Provide the [x, y] coordinate of the cell's center where the given text is located.  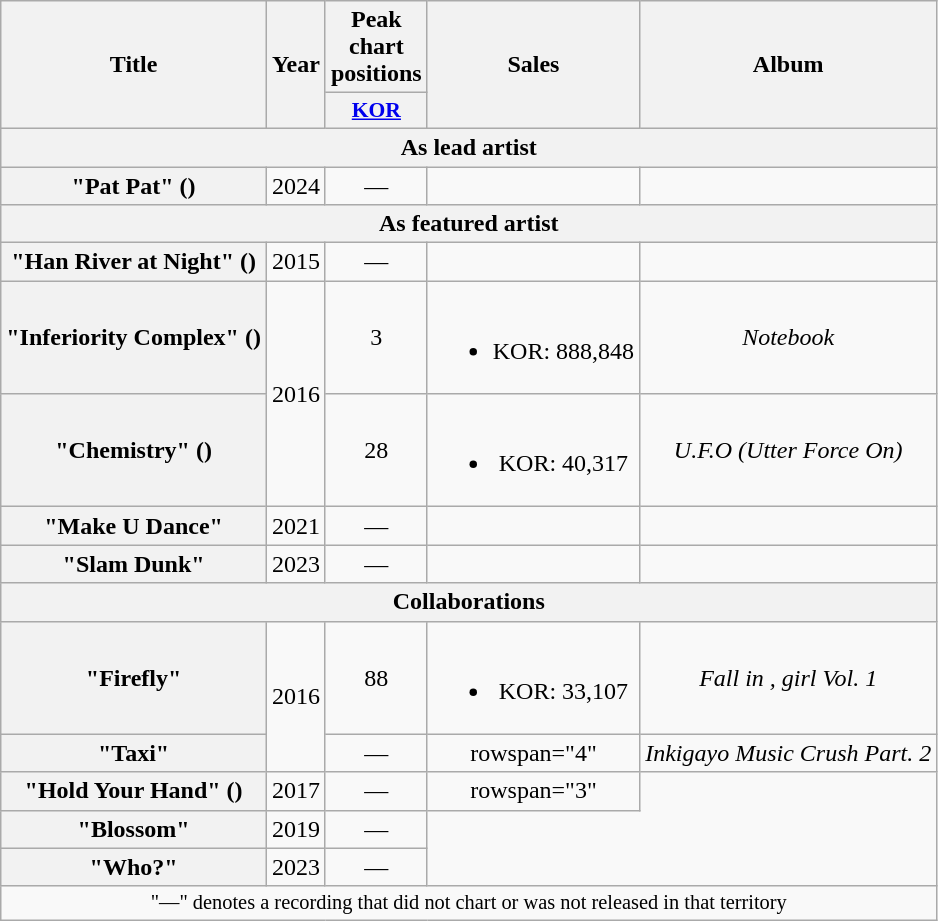
As lead artist [469, 147]
Album [788, 65]
28 [376, 450]
Notebook [788, 338]
"Who?" [134, 867]
3 [376, 338]
"Taxi" [134, 753]
Collaborations [469, 602]
"Hold Your Hand" () [134, 791]
rowspan="3" [533, 791]
88 [376, 678]
"Firefly" [134, 678]
"Pat Pat" () [134, 185]
"Blossom" [134, 829]
"Han River at Night" () [134, 262]
2015 [296, 262]
rowspan="4" [533, 753]
KOR: 40,317 [533, 450]
Fall in , girl Vol. 1 [788, 678]
Sales [533, 65]
"—" denotes a recording that did not chart or was not released in that territory [469, 903]
"Make U Dance" [134, 526]
U.F.O (Utter Force On) [788, 450]
2021 [296, 526]
"Chemistry" () [134, 450]
KOR: 33,107 [533, 678]
2019 [296, 829]
2017 [296, 791]
Year [296, 65]
Inkigayo Music Crush Part. 2 [788, 753]
2024 [296, 185]
Title [134, 65]
As featured artist [469, 224]
KOR: 888,848 [533, 338]
"Inferiority Complex" () [134, 338]
Peak chartpositions [376, 47]
"Slam Dunk" [134, 564]
KOR [376, 111]
